Output the (x, y) coordinate of the center of the cell containing the given text.  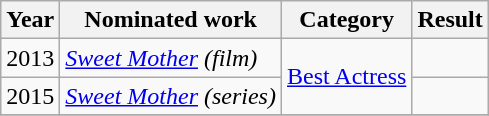
Sweet Mother (film) (171, 58)
2013 (30, 58)
2015 (30, 96)
Category (346, 20)
Best Actress (346, 77)
Sweet Mother (series) (171, 96)
Nominated work (171, 20)
Result (450, 20)
Year (30, 20)
